Extract the (x, y) coordinate from the center of the cell holding the provided text.  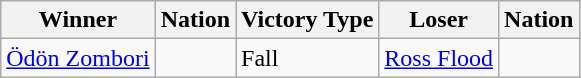
Victory Type (308, 20)
Loser (439, 20)
Winner (78, 20)
Fall (308, 58)
Ödön Zombori (78, 58)
Ross Flood (439, 58)
